Scan for the cell matching the given text and deliver its (X, Y) coordinate at center. 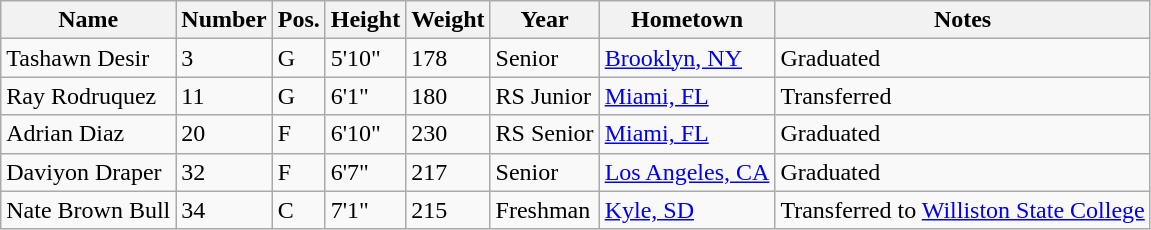
Adrian Diaz (88, 134)
Height (365, 20)
178 (448, 58)
Transferred (962, 96)
230 (448, 134)
Tashawn Desir (88, 58)
Nate Brown Bull (88, 210)
RS Senior (544, 134)
6'7" (365, 172)
Weight (448, 20)
3 (224, 58)
34 (224, 210)
Kyle, SD (687, 210)
Notes (962, 20)
7'1" (365, 210)
20 (224, 134)
Name (88, 20)
32 (224, 172)
Number (224, 20)
Freshman (544, 210)
Brooklyn, NY (687, 58)
6'1" (365, 96)
Pos. (298, 20)
11 (224, 96)
Ray Rodruquez (88, 96)
Los Angeles, CA (687, 172)
217 (448, 172)
C (298, 210)
6'10" (365, 134)
Year (544, 20)
Hometown (687, 20)
180 (448, 96)
5'10" (365, 58)
RS Junior (544, 96)
Transferred to Williston State College (962, 210)
215 (448, 210)
Daviyon Draper (88, 172)
